Determine the (x, y) coordinate at the center of the cell enclosing the given text.  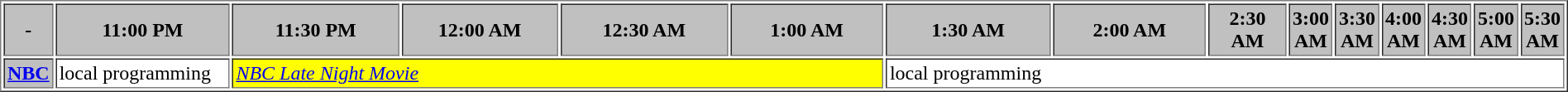
12:00 AM (480, 30)
12:30 AM (644, 30)
3:30 AM (1356, 30)
5:30 AM (1542, 30)
3:00 AM (1310, 30)
1:30 AM (968, 30)
1:00 AM (807, 30)
11:30 PM (316, 30)
2:00 AM (1130, 30)
NBC Late Night Movie (557, 73)
NBC (28, 73)
5:00 AM (1495, 30)
- (28, 30)
11:00 PM (142, 30)
4:00 AM (1403, 30)
2:30 AM (1248, 30)
4:30 AM (1449, 30)
